Find where the given text appears and provide that cell's center as (X, Y) coordinate. 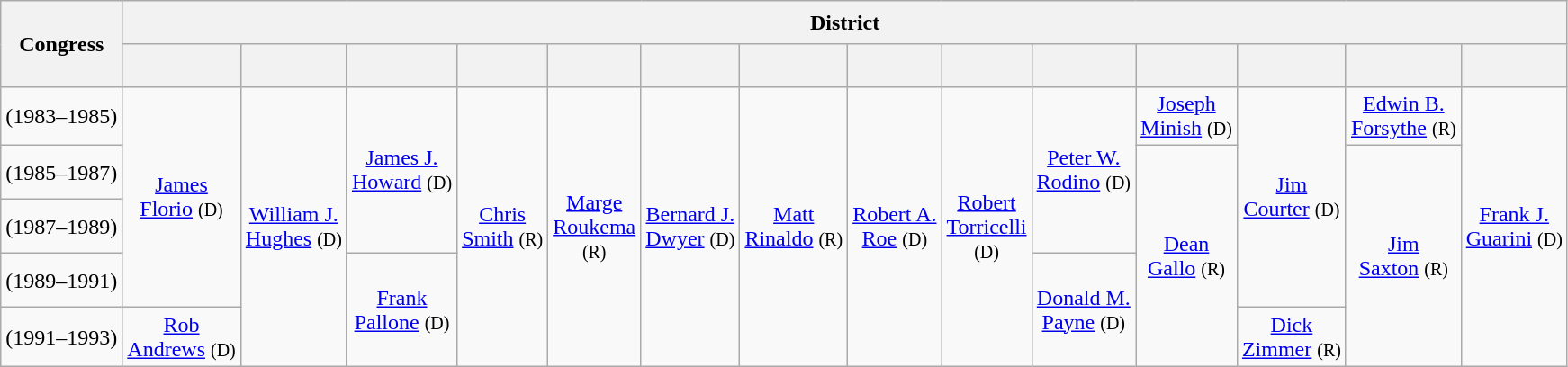
(1983–1985) (61, 117)
(1991–1993) (61, 336)
JamesFlorio (D) (182, 198)
FrankPallone (D) (401, 309)
DeanGallo (R) (1186, 255)
(1987–1989) (61, 227)
MattRinaldo (R) (794, 227)
(1989–1991) (61, 281)
JosephMinish (D) (1186, 117)
MargeRoukema(R) (594, 227)
ChrisSmith (R) (502, 227)
DickZimmer (R) (1291, 336)
Edwin B.Forsythe (R) (1403, 117)
JimCourter (D) (1291, 198)
Frank J.Guarini (D) (1514, 227)
William J.Hughes (D) (293, 227)
JimSaxton (R) (1403, 255)
Donald M.Payne (D) (1084, 309)
(1985–1987) (61, 173)
Cong­ress (61, 44)
RobertTorricelli(D) (987, 227)
James J.Howard (D) (401, 171)
Robert A.Roe (D) (895, 227)
Peter W.Rodino (D) (1084, 171)
District (845, 22)
Bernard J.Dwyer (D) (690, 227)
RobAndrews (D) (182, 336)
